Return [x, y] of the center of cell containing provided text 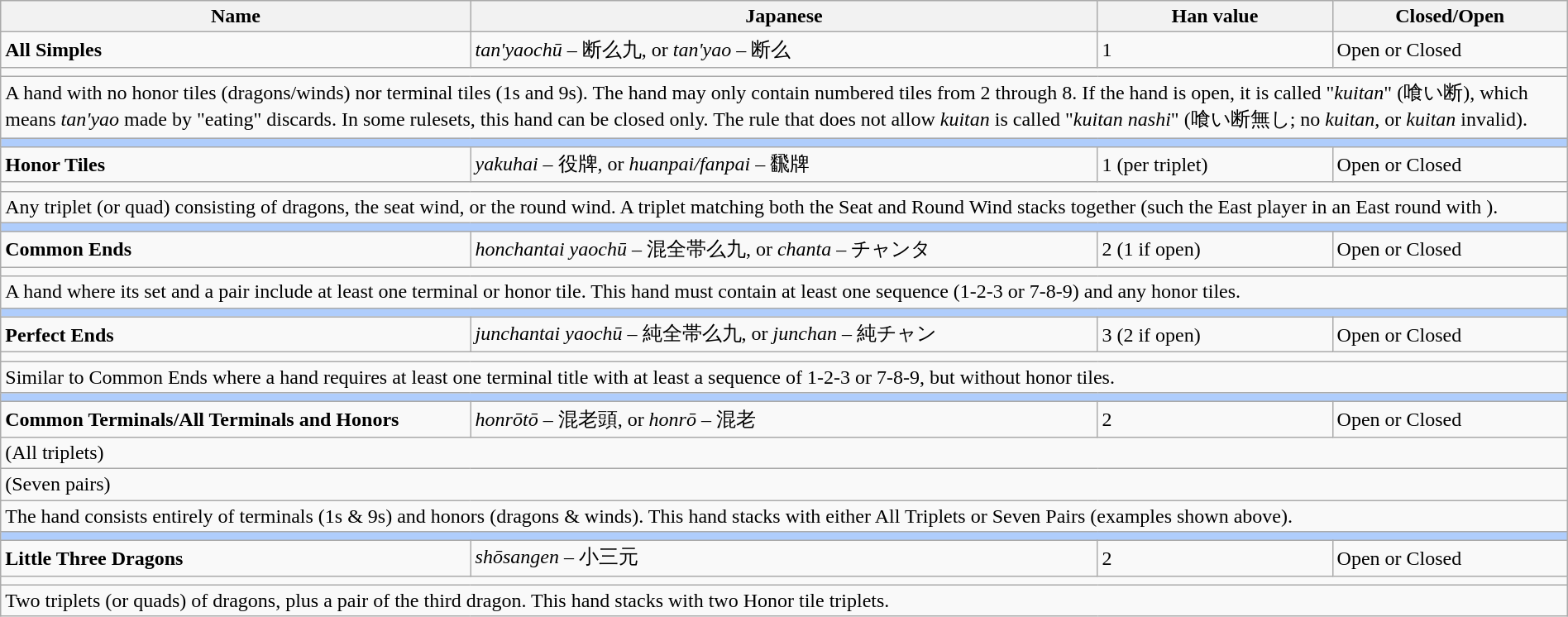
All Simples [236, 50]
honchantai yaochū – 混全帯么九, or chanta – チャンタ [784, 250]
shōsangen – 小三元 [784, 559]
(All triplets) [784, 452]
Honor Tiles [236, 165]
(Seven pairs) [784, 484]
1 (per triplet) [1215, 165]
Perfect Ends [236, 334]
Similar to Common Ends where a hand requires at least one terminal title with at least a sequence of 1-2-3 or 7-8-9, but without honor tiles. [784, 377]
2 (1 if open) [1215, 250]
junchantai yaochū – 純全帯么九, or junchan – 純チャン [784, 334]
honrōtō – 混老頭, or honrō – 混老 [784, 420]
Common Ends [236, 250]
Japanese [784, 17]
Two triplets (or quads) of dragons, plus a pair of the third dragon. This hand stacks with two Honor tile triplets. [784, 600]
Common Terminals/All Terminals and Honors [236, 420]
yakuhai – 役牌, or huanpai/fanpai – 飜牌 [784, 165]
Closed/Open [1450, 17]
Name [236, 17]
3 (2 if open) [1215, 334]
1 [1215, 50]
Han value [1215, 17]
tan'yaochū – 断么九, or tan'yao – 断么 [784, 50]
Little Three Dragons [236, 559]
